For the text-containing cell, return its midpoint in (X, Y) coordinate format. 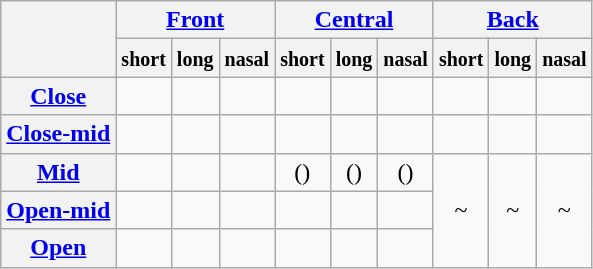
Back (512, 20)
Mid (58, 172)
Close-mid (58, 134)
Open-mid (58, 210)
Open (58, 248)
Central (354, 20)
Front (196, 20)
Close (58, 96)
